Pinpoint the cell where the given text exists, returning its (X, Y) midpoint coordinate. 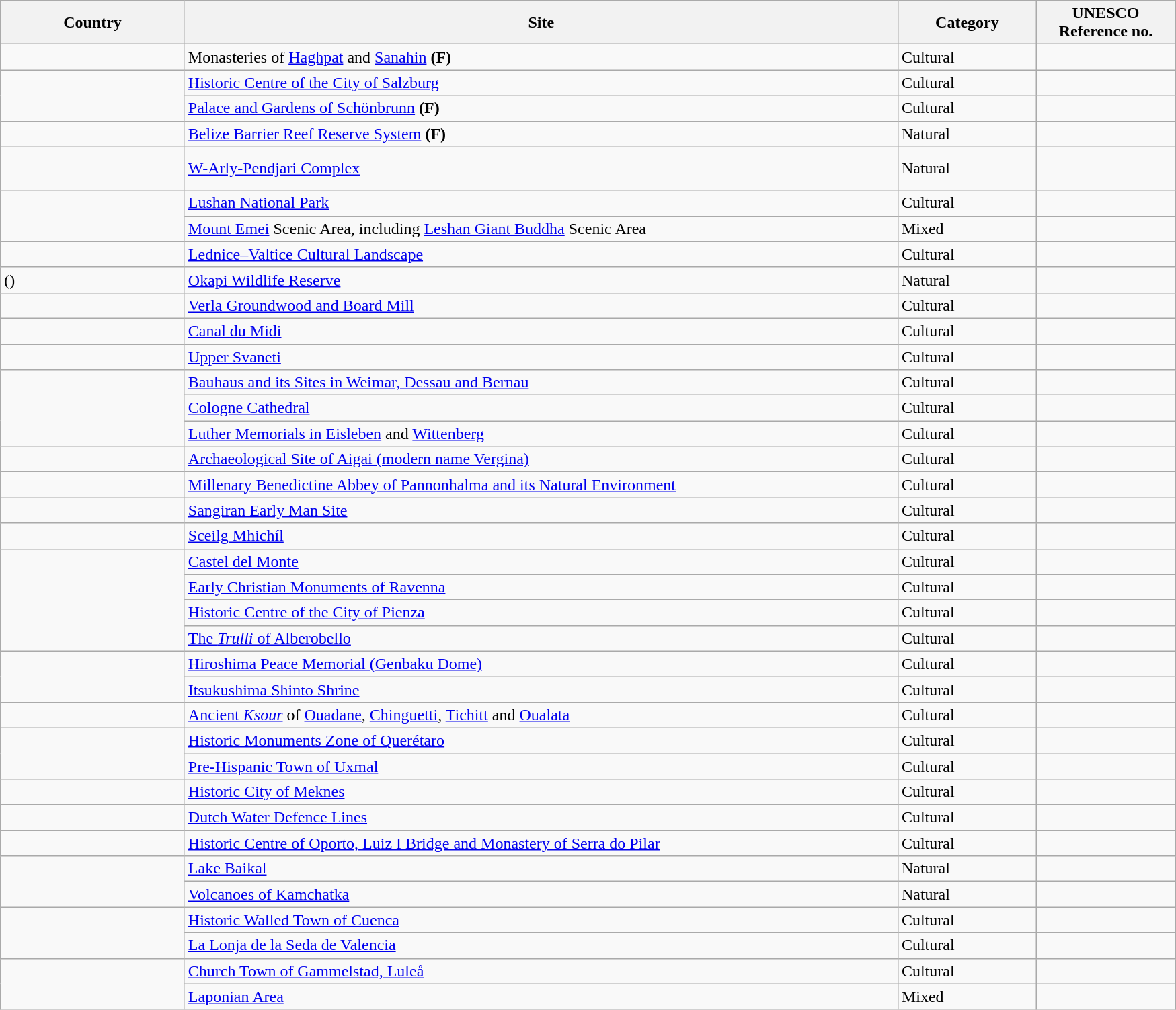
Castel del Monte (541, 561)
Category (967, 23)
Hiroshima Peace Memorial (Genbaku Dome) (541, 664)
Monasteries of Haghpat and Sanahin (F) (541, 57)
La Lonja de la Seda de Valencia (541, 945)
Church Town of Gammelstad, Luleå (541, 971)
Ancient Ksour of Ouadane, Chinguetti, Tichitt and Oualata (541, 715)
Okapi Wildlife Reserve (541, 280)
Canal du Midi (541, 331)
Dutch Water Defence Lines (541, 818)
Historic Centre of Oporto, Luiz I Bridge and Monastery of Serra do Pilar (541, 843)
Cologne Cathedral (541, 408)
Belize Barrier Reef Reserve System (F) (541, 134)
Luther Memorials in Eisleben and Wittenberg (541, 434)
Itsukushima Shinto Shrine (541, 689)
UNESCO Reference no. (1105, 23)
Country (93, 23)
The Trulli of Alberobello (541, 638)
W-Arly-Pendjari Complex (541, 168)
Historic Centre of the City of Pienza (541, 613)
Mount Emei Scenic Area, including Leshan Giant Buddha Scenic Area (541, 229)
Sceilg Mhichíl (541, 536)
Sangiran Early Man Site (541, 510)
() (93, 280)
Verla Groundwood and Board Mill (541, 305)
Early Christian Monuments of Ravenna (541, 587)
Historic City of Meknes (541, 792)
Lake Baikal (541, 869)
Laponian Area (541, 997)
Bauhaus and its Sites in Weimar, Dessau and Bernau (541, 383)
Pre-Hispanic Town of Uxmal (541, 766)
Historic Centre of the City of Salzburg (541, 83)
Volcanoes of Kamchatka (541, 894)
Lednice–Valtice Cultural Landscape (541, 254)
Lushan National Park (541, 203)
Upper Svaneti (541, 357)
Millenary Benedictine Abbey of Pannonhalma and its Natural Environment (541, 485)
Palace and Gardens of Schönbrunn (F) (541, 108)
Historic Monuments Zone of Querétaro (541, 740)
Archaeological Site of Aigai (modern name Vergina) (541, 459)
Site (541, 23)
Historic Walled Town of Cuenca (541, 920)
